Extract the [x, y] coordinate from the center of the cell holding the provided text.  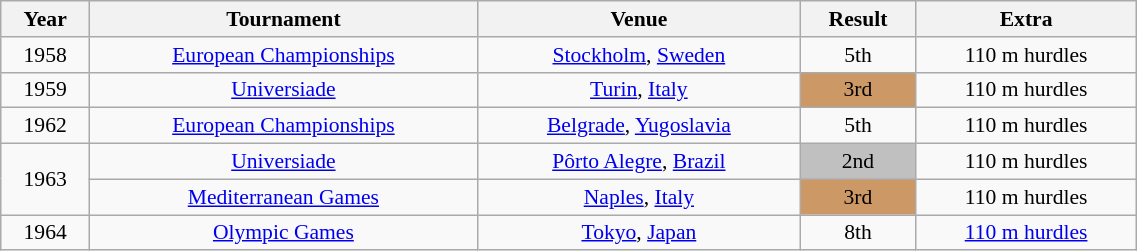
Naples, Italy [638, 197]
1958 [46, 55]
1964 [46, 233]
Stockholm, Sweden [638, 55]
Turin, Italy [638, 90]
Pôrto Alegre, Brazil [638, 162]
Result [858, 19]
Year [46, 19]
8th [858, 233]
Belgrade, Yugoslavia [638, 126]
1962 [46, 126]
Mediterranean Games [284, 197]
2nd [858, 162]
Tournament [284, 19]
Olympic Games [284, 233]
1963 [46, 180]
1959 [46, 90]
Venue [638, 19]
Extra [1026, 19]
Tokyo, Japan [638, 233]
